Return (x, y) of the center of cell containing provided text 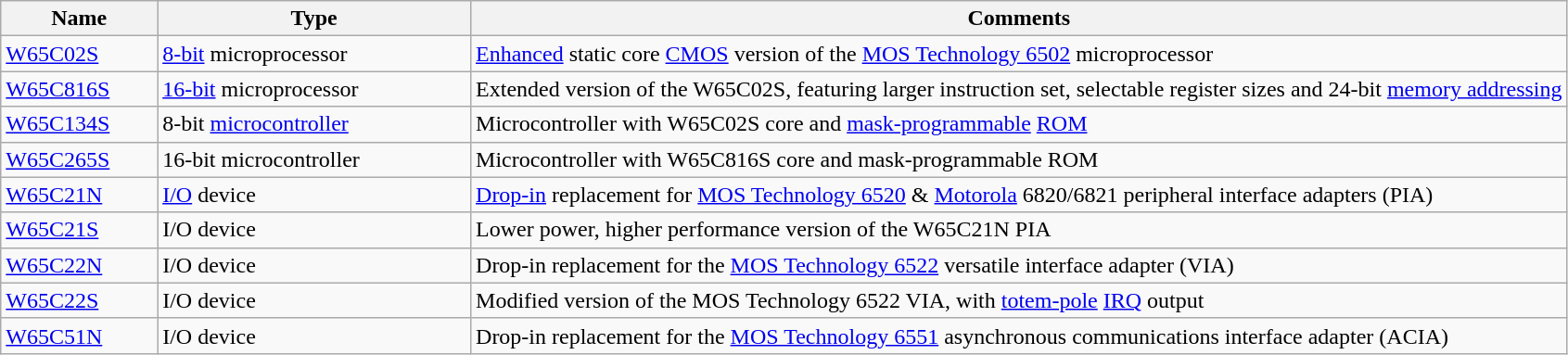
Name (80, 19)
8-bit microprocessor (314, 54)
W65C265S (80, 159)
Drop-in replacement for the MOS Technology 6551 asynchronous communications interface adapter (ACIA) (1020, 336)
Lower power, higher performance version of the W65C21N PIA (1020, 230)
Microcontroller with W65C02S core and mask-programmable ROM (1020, 124)
W65C21S (80, 230)
W65C51N (80, 336)
16-bit microcontroller (314, 159)
Drop-in replacement for MOS Technology 6520 & Motorola 6820/6821 peripheral interface adapters (PIA) (1020, 195)
W65C134S (80, 124)
W65C02S (80, 54)
Drop-in replacement for the MOS Technology 6522 versatile interface adapter (VIA) (1020, 265)
8-bit microcontroller (314, 124)
16-bit microprocessor (314, 89)
Microcontroller with W65C816S core and mask-programmable ROM (1020, 159)
W65C816S (80, 89)
Modified version of the MOS Technology 6522 VIA, with totem-pole IRQ output (1020, 300)
Type (314, 19)
Comments (1020, 19)
W65C21N (80, 195)
W65C22N (80, 265)
Extended version of the W65C02S, featuring larger instruction set, selectable register sizes and 24-bit memory addressing (1020, 89)
W65C22S (80, 300)
Enhanced static core CMOS version of the MOS Technology 6502 microprocessor (1020, 54)
